For the text-containing cell, return its midpoint in [x, y] coordinate format. 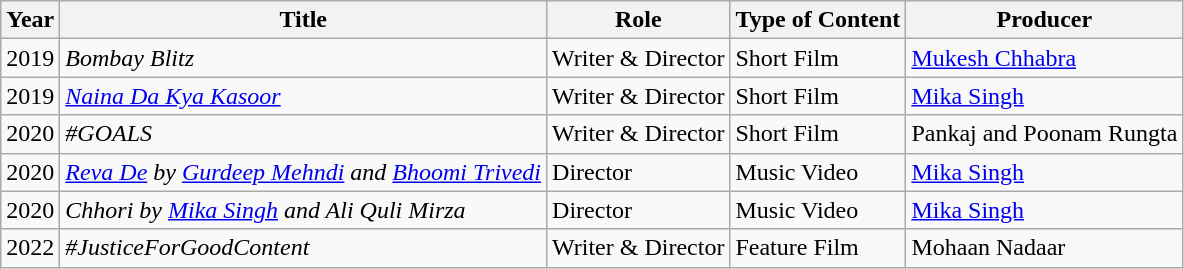
Reva De by Gurdeep Mehndi and Bhoomi Trivedi [304, 172]
Naina Da Kya Kasoor [304, 96]
Pankaj and Poonam Rungta [1044, 134]
Title [304, 20]
Mohaan Nadaar [1044, 248]
Role [638, 20]
Chhori by Mika Singh and Ali Quli Mirza [304, 210]
#JusticeForGoodContent [304, 248]
2022 [30, 248]
Type of Content [818, 20]
Producer [1044, 20]
Year [30, 20]
#GOALS [304, 134]
Mukesh Chhabra [1044, 58]
Bombay Blitz [304, 58]
Feature Film [818, 248]
